Return the [x, y] coordinate for the center point of the cell that contains the specified text.  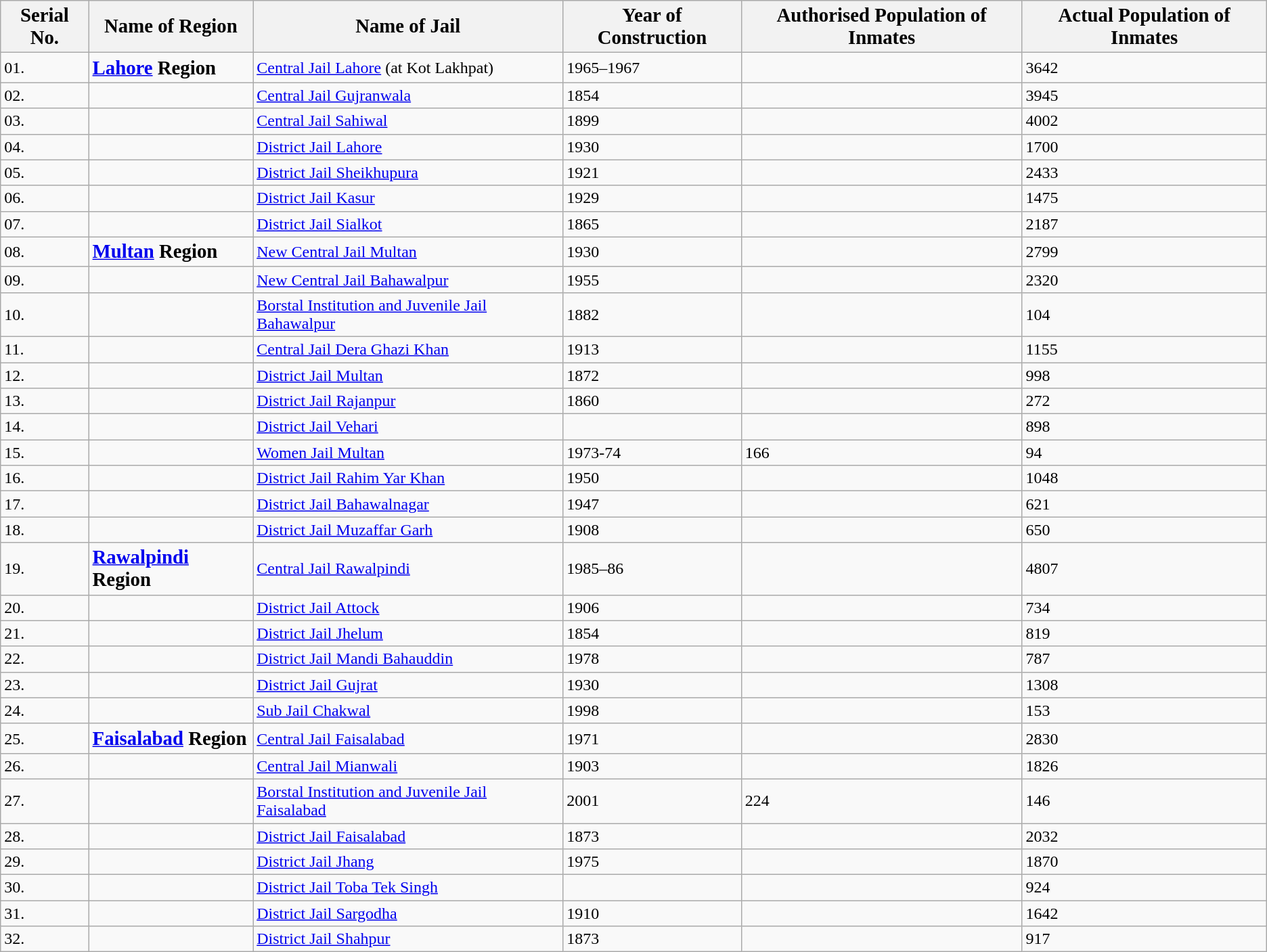
20. [45, 608]
621 [1144, 504]
02. [45, 95]
District Jail Multan [408, 376]
Central Jail Gujranwala [408, 95]
1906 [652, 608]
272 [1144, 401]
3642 [1144, 68]
1155 [1144, 349]
Serial No. [45, 27]
10. [45, 314]
Rawalpindi Region [171, 568]
Sub Jail Chakwal [408, 710]
146 [1144, 801]
Central Jail Lahore (at Kot Lakhpat) [408, 68]
3945 [1144, 95]
Central Jail Faisalabad [408, 738]
166 [881, 453]
819 [1144, 633]
1872 [652, 376]
2799 [1144, 252]
104 [1144, 314]
1985–86 [652, 568]
Lahore Region [171, 68]
898 [1144, 427]
1978 [652, 659]
01. [45, 68]
District Jail Gujrat [408, 685]
District Jail Vehari [408, 427]
1475 [1144, 198]
Borstal Institution and Juvenile Jail Bahawalpur [408, 314]
Name of Region [171, 27]
1882 [652, 314]
District Jail Sialkot [408, 224]
1955 [652, 279]
District Jail Mandi Bahauddin [408, 659]
1973-74 [652, 453]
2032 [1144, 836]
14. [45, 427]
1950 [652, 478]
1860 [652, 401]
4807 [1144, 568]
1865 [652, 224]
District Jail Attock [408, 608]
2187 [1144, 224]
1913 [652, 349]
1870 [1144, 862]
153 [1144, 710]
1908 [652, 530]
Central Jail Dera Ghazi Khan [408, 349]
734 [1144, 608]
28. [45, 836]
District Jail Muzaffar Garh [408, 530]
Women Jail Multan [408, 453]
Borstal Institution and Juvenile Jail Faisalabad [408, 801]
30. [45, 888]
924 [1144, 888]
1308 [1144, 685]
08. [45, 252]
31. [45, 913]
Name of Jail [408, 27]
District Jail Toba Tek Singh [408, 888]
25. [45, 738]
21. [45, 633]
94 [1144, 453]
917 [1144, 939]
787 [1144, 659]
1975 [652, 862]
06. [45, 198]
District Jail Faisalabad [408, 836]
11. [45, 349]
District Jail Lahore [408, 147]
1965–1967 [652, 68]
District Jail Jhang [408, 862]
04. [45, 147]
District Jail Shahpur [408, 939]
Central Jail Sahiwal [408, 121]
District Jail Bahawalnagar [408, 504]
Year of Construction [652, 27]
1826 [1144, 766]
26. [45, 766]
03. [45, 121]
1899 [652, 121]
Faisalabad Region [171, 738]
Multan Region [171, 252]
650 [1144, 530]
1929 [652, 198]
1921 [652, 173]
1947 [652, 504]
05. [45, 173]
Central Jail Rawalpindi [408, 568]
District Jail Sheikhupura [408, 173]
24. [45, 710]
1998 [652, 710]
27. [45, 801]
32. [45, 939]
1642 [1144, 913]
29. [45, 862]
Central Jail Mianwali [408, 766]
07. [45, 224]
12. [45, 376]
23. [45, 685]
District Jail Sargodha [408, 913]
Actual Population of Inmates [1144, 27]
224 [881, 801]
998 [1144, 376]
New Central Jail Multan [408, 252]
2320 [1144, 279]
2001 [652, 801]
1971 [652, 738]
2433 [1144, 173]
District Jail Jhelum [408, 633]
1700 [1144, 147]
New Central Jail Bahawalpur [408, 279]
1048 [1144, 478]
1910 [652, 913]
16. [45, 478]
09. [45, 279]
4002 [1144, 121]
15. [45, 453]
Authorised Population of Inmates [881, 27]
District Jail Kasur [408, 198]
22. [45, 659]
13. [45, 401]
17. [45, 504]
District Jail Rajanpur [408, 401]
District Jail Rahim Yar Khan [408, 478]
2830 [1144, 738]
1903 [652, 766]
19. [45, 568]
18. [45, 530]
